Return (X, Y) of the center of cell containing provided text 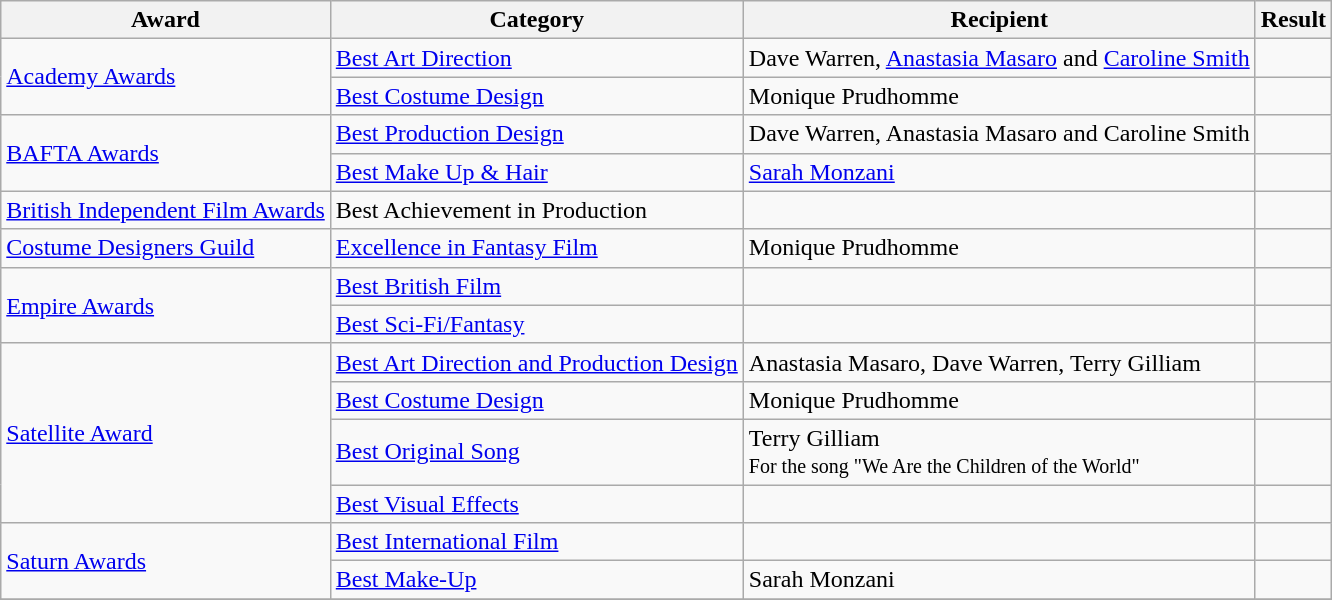
Empire Awards (166, 305)
Academy Awards (166, 77)
Best Art Direction and Production Design (536, 362)
Excellence in Fantasy Film (536, 248)
Result (1293, 20)
Anastasia Masaro, Dave Warren, Terry Gilliam (999, 362)
Best Make Up & Hair (536, 172)
Best Art Direction (536, 58)
Category (536, 20)
Costume Designers Guild (166, 248)
Best Make-Up (536, 580)
Best International Film (536, 542)
British Independent Film Awards (166, 210)
Saturn Awards (166, 561)
Best Production Design (536, 134)
BAFTA Awards (166, 153)
Recipient (999, 20)
Best British Film (536, 286)
Best Achievement in Production (536, 210)
Award (166, 20)
Satellite Award (166, 432)
Best Visual Effects (536, 503)
Best Original Song (536, 452)
Terry GilliamFor the song "We Are the Children of the World" (999, 452)
Best Sci-Fi/Fantasy (536, 324)
